Determine the [X, Y] coordinate at the center of the cell enclosing the given text.  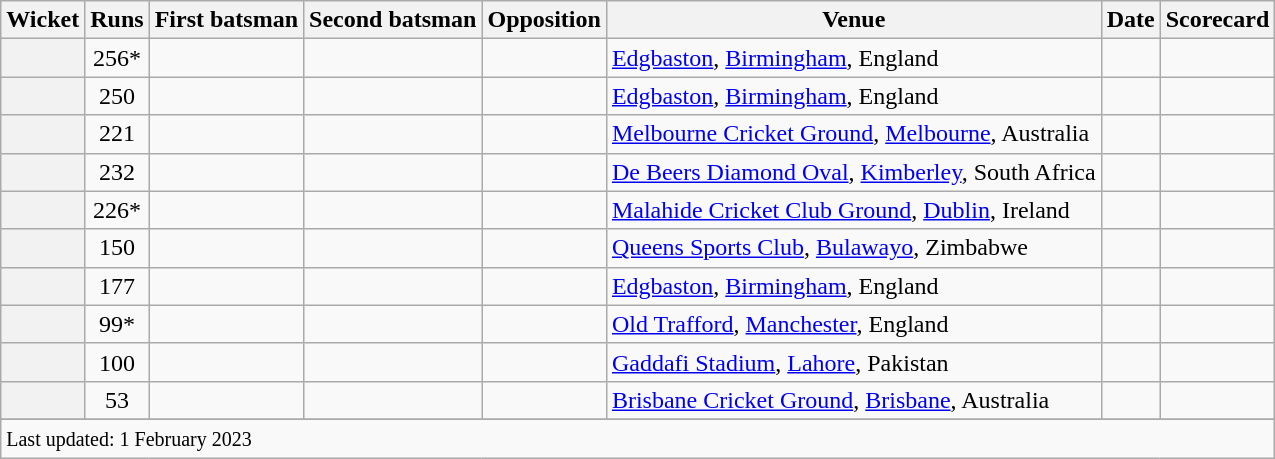
Last updated: 1 February 2023 [638, 438]
Wicket [43, 20]
Malahide Cricket Club Ground, Dublin, Ireland [854, 210]
Melbourne Cricket Ground, Melbourne, Australia [854, 134]
256* [117, 58]
226* [117, 210]
Old Trafford, Manchester, England [854, 324]
Second batsman [393, 20]
232 [117, 172]
100 [117, 362]
250 [117, 96]
Venue [854, 20]
Gaddafi Stadium, Lahore, Pakistan [854, 362]
Opposition [544, 20]
Date [1130, 20]
Scorecard [1218, 20]
177 [117, 286]
Queens Sports Club, Bulawayo, Zimbabwe [854, 248]
99* [117, 324]
53 [117, 400]
150 [117, 248]
First batsman [226, 20]
Runs [117, 20]
Brisbane Cricket Ground, Brisbane, Australia [854, 400]
De Beers Diamond Oval, Kimberley, South Africa [854, 172]
221 [117, 134]
